For the text-containing cell, return its midpoint in [x, y] coordinate format. 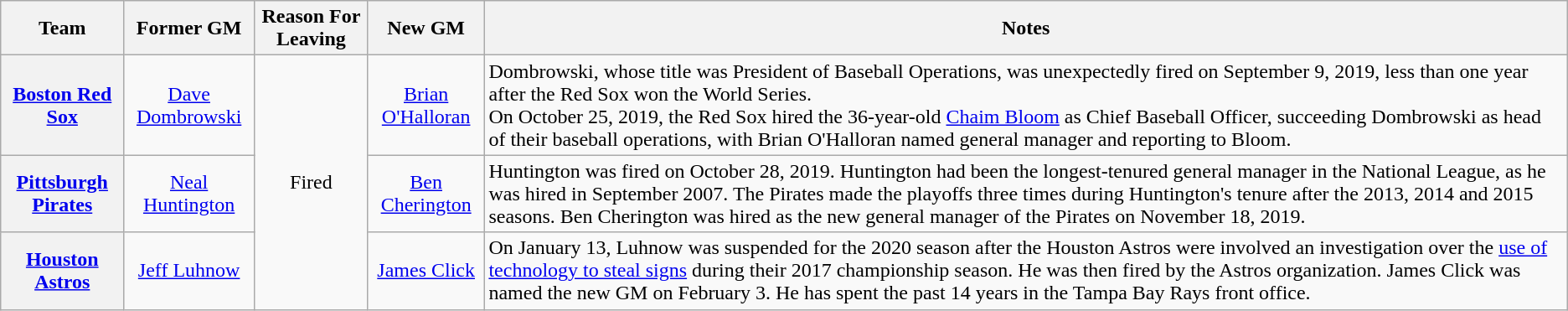
Former GM [189, 29]
James Click [426, 271]
Neal Huntington [189, 194]
New GM [426, 29]
Pittsburgh Pirates [62, 194]
Dave Dombrowski [189, 106]
Brian O'Halloran [426, 106]
Reason For Leaving [311, 29]
Notes [1025, 29]
Ben Cherington [426, 194]
Jeff Luhnow [189, 271]
Fired [311, 183]
Team [62, 29]
Houston Astros [62, 271]
Boston Red Sox [62, 106]
